Find where the given text appears and provide that cell's center as [x, y] coordinate. 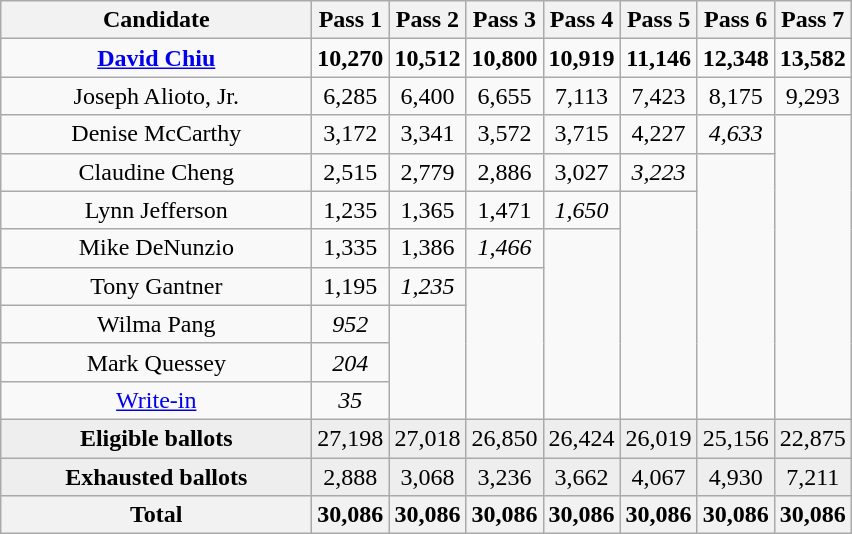
Claudine Cheng [156, 172]
1,195 [350, 286]
204 [350, 362]
1,466 [504, 248]
3,223 [658, 172]
10,800 [504, 58]
Pass 7 [812, 20]
Write-in [156, 400]
Candidate [156, 20]
1,471 [504, 210]
4,067 [658, 477]
1,386 [428, 248]
1,650 [582, 210]
10,919 [582, 58]
Wilma Pang [156, 324]
Pass 5 [658, 20]
6,285 [350, 96]
27,198 [350, 438]
Eligible ballots [156, 438]
Exhausted ballots [156, 477]
25,156 [736, 438]
7,423 [658, 96]
1,365 [428, 210]
6,400 [428, 96]
1,335 [350, 248]
2,779 [428, 172]
6,655 [504, 96]
13,582 [812, 58]
4,930 [736, 477]
3,341 [428, 134]
7,113 [582, 96]
3,172 [350, 134]
Pass 6 [736, 20]
3,027 [582, 172]
3,236 [504, 477]
2,886 [504, 172]
Pass 4 [582, 20]
3,662 [582, 477]
4,227 [658, 134]
11,146 [658, 58]
35 [350, 400]
22,875 [812, 438]
952 [350, 324]
12,348 [736, 58]
26,424 [582, 438]
Pass 1 [350, 20]
2,888 [350, 477]
4,633 [736, 134]
2,515 [350, 172]
9,293 [812, 96]
Lynn Jefferson [156, 210]
27,018 [428, 438]
David Chiu [156, 58]
Mike DeNunzio [156, 248]
Pass 2 [428, 20]
Mark Quessey [156, 362]
26,019 [658, 438]
Total [156, 515]
Pass 3 [504, 20]
Denise McCarthy [156, 134]
Joseph Alioto, Jr. [156, 96]
3,715 [582, 134]
10,270 [350, 58]
3,068 [428, 477]
26,850 [504, 438]
Tony Gantner [156, 286]
8,175 [736, 96]
10,512 [428, 58]
7,211 [812, 477]
3,572 [504, 134]
